Search for the cell housing the specified text and yield its (X, Y) center coordinate. 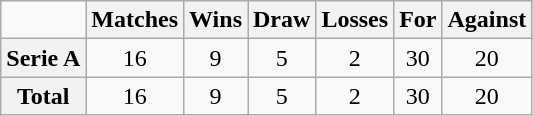
For (418, 20)
Total (44, 96)
Wins (216, 20)
Losses (355, 20)
Against (487, 20)
Draw (282, 20)
Matches (135, 20)
Serie A (44, 58)
